Output the (x, y) coordinate of the center of the cell containing the given text.  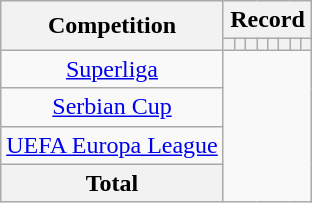
Serbian Cup (112, 107)
Total (112, 183)
Superliga (112, 69)
Competition (112, 26)
UEFA Europa League (112, 145)
Record (267, 20)
